Return the [x, y] coordinate for the center point of the cell that contains the specified text.  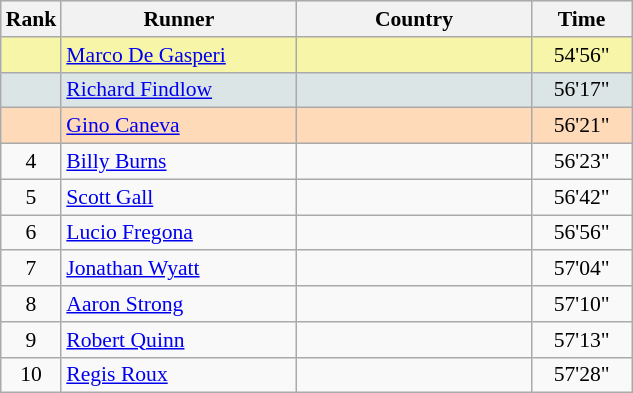
7 [32, 269]
Richard Findlow [178, 90]
54'56" [582, 55]
56'56" [582, 233]
56'23" [582, 162]
10 [32, 375]
57'28" [582, 375]
Marco De Gasperi [178, 55]
Scott Gall [178, 197]
Runner [178, 19]
Jonathan Wyatt [178, 269]
Time [582, 19]
56'42" [582, 197]
Gino Caneva [178, 126]
6 [32, 233]
57'04" [582, 269]
56'17" [582, 90]
57'10" [582, 304]
Regis Roux [178, 375]
Rank [32, 19]
4 [32, 162]
57'13" [582, 340]
Billy Burns [178, 162]
Country [414, 19]
56'21" [582, 126]
9 [32, 340]
Robert Quinn [178, 340]
8 [32, 304]
Lucio Fregona [178, 233]
Aaron Strong [178, 304]
5 [32, 197]
